Scan for the cell matching the given text and deliver its [x, y] coordinate at center. 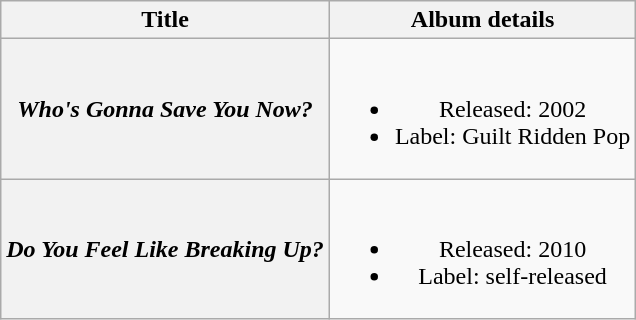
Who's Gonna Save You Now? [166, 109]
Released: 2010Label: self-released [482, 249]
Released: 2002Label: Guilt Ridden Pop [482, 109]
Title [166, 20]
Do You Feel Like Breaking Up? [166, 249]
Album details [482, 20]
